Detect which cell encompasses the target text, then output its (x, y) center coordinate. 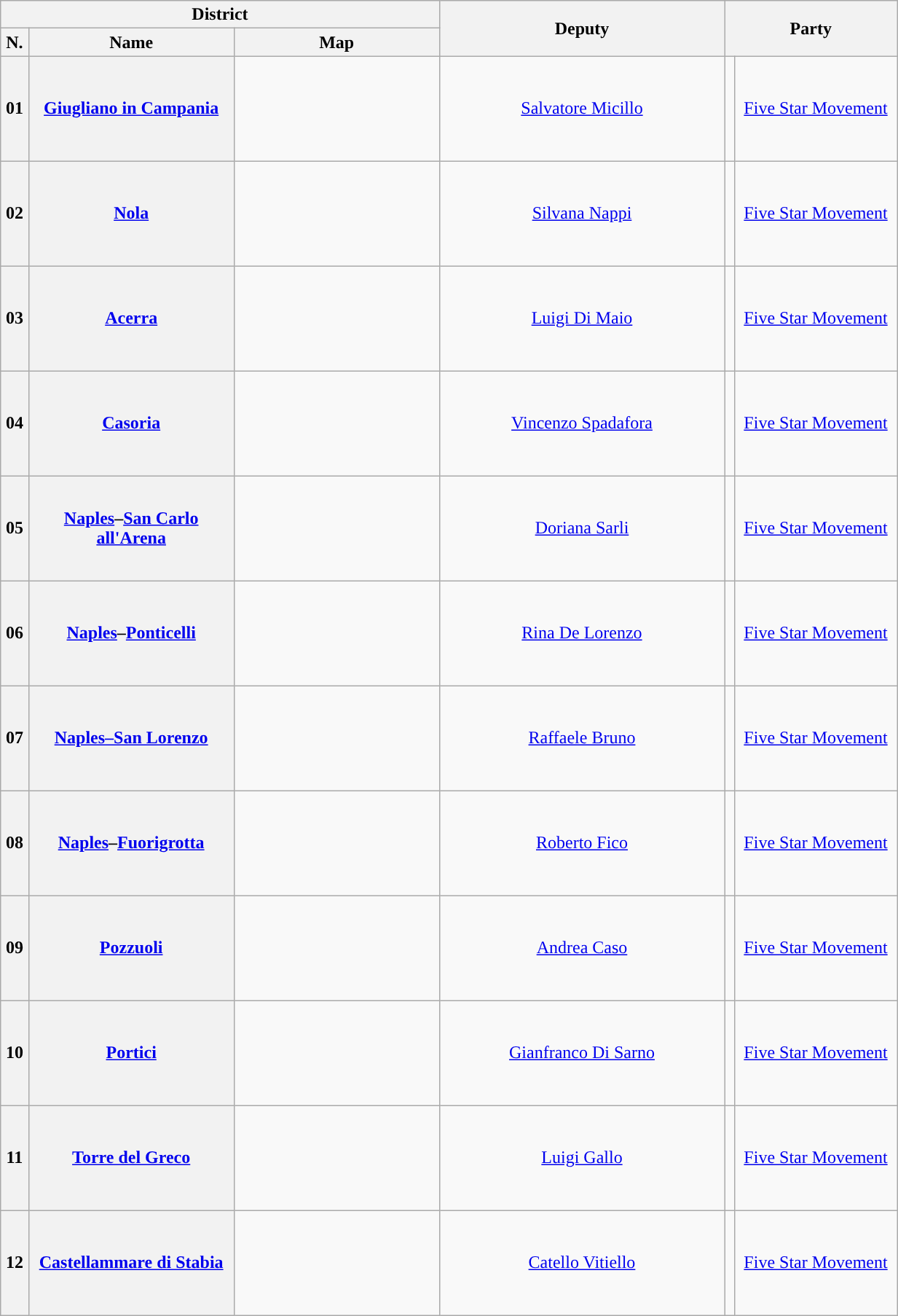
Naples–Ponticelli (131, 633)
N. (15, 42)
Giugliano in Campania (131, 109)
Luigi Di Maio (582, 318)
08 (15, 843)
Castellammare di Stabia (131, 1263)
Gianfranco Di Sarno (582, 1053)
Torre del Greco (131, 1158)
Vincenzo Spadafora (582, 423)
Map (336, 42)
01 (15, 109)
05 (15, 528)
03 (15, 318)
District (220, 15)
Naples–San Lorenzo (131, 738)
Pozzuoli (131, 948)
Name (131, 42)
Doriana Sarli (582, 528)
04 (15, 423)
Naples–San Carlo all'Arena (131, 528)
02 (15, 214)
Party (811, 28)
Luigi Gallo (582, 1158)
Raffaele Bruno (582, 738)
Deputy (582, 28)
Silvana Nappi (582, 214)
Salvatore Micillo (582, 109)
12 (15, 1263)
Andrea Caso (582, 948)
Acerra (131, 318)
Roberto Fico (582, 843)
Naples–Fuorigrotta (131, 843)
09 (15, 948)
11 (15, 1158)
06 (15, 633)
07 (15, 738)
10 (15, 1053)
Casoria (131, 423)
Catello Vitiello (582, 1263)
Nola (131, 214)
Rina De Lorenzo (582, 633)
Portici (131, 1053)
